Pinpoint the cell where the given text exists, returning its (X, Y) midpoint coordinate. 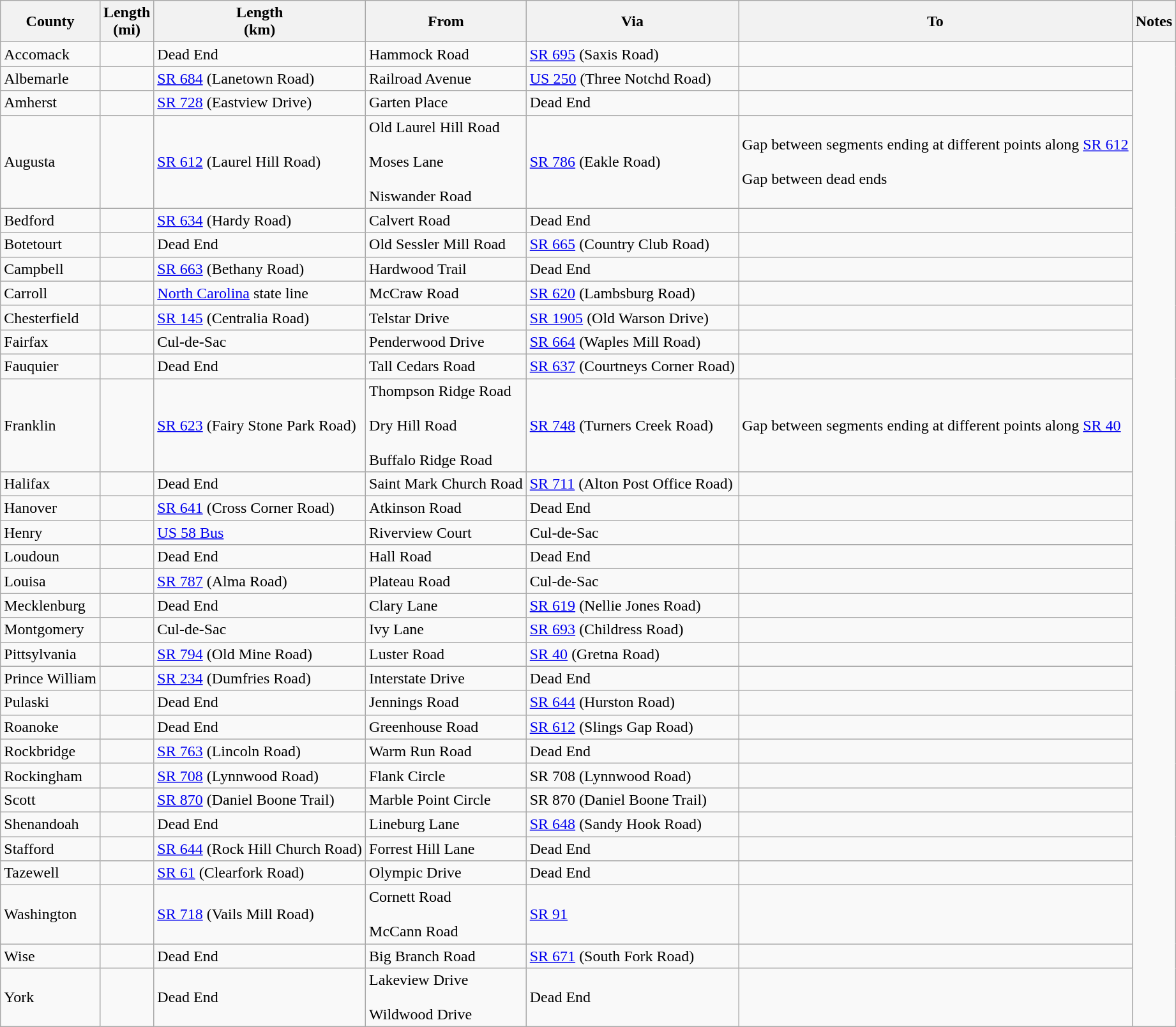
Forrest Hill Lane (446, 849)
Hardwood Trail (446, 269)
US 250 (Three Notchd Road) (632, 79)
Amherst (50, 103)
Warm Run Road (446, 751)
Old Laurel Hill RoadMoses LaneNiswander Road (446, 162)
Jennings Road (446, 703)
SR 684 (Lanetown Road) (260, 79)
Bedford (50, 220)
SR 620 (Lambsburg Road) (632, 293)
SR 786 (Eakle Road) (632, 162)
Greenhouse Road (446, 727)
Length(km) (260, 22)
Thompson Ridge RoadDry Hill RoadBuffalo Ridge Road (446, 425)
SR 728 (Eastview Drive) (260, 103)
SR 91 (632, 915)
SR 145 (Centralia Road) (260, 317)
Garten Place (446, 103)
Marble Point Circle (446, 800)
Augusta (50, 162)
SR 787 (Alma Road) (260, 581)
SR 40 (Gretna Road) (632, 654)
Franklin (50, 425)
SR 663 (Bethany Road) (260, 269)
County (50, 22)
Accomack (50, 54)
SR 644 (Hurston Road) (632, 703)
Penderwood Drive (446, 342)
Interstate Drive (446, 678)
SR 612 (Laurel Hill Road) (260, 162)
SR 644 (Rock Hill Church Road) (260, 849)
SR 1905 (Old Warson Drive) (632, 317)
Hammock Road (446, 54)
Fauquier (50, 366)
Plateau Road (446, 581)
Pittsylvania (50, 654)
SR 634 (Hardy Road) (260, 220)
Notes (1154, 22)
Prince William (50, 678)
Montgomery (50, 630)
Luster Road (446, 654)
Flank Circle (446, 775)
Botetourt (50, 245)
McCraw Road (446, 293)
SR 234 (Dumfries Road) (260, 678)
Rockingham (50, 775)
York (50, 998)
SR 695 (Saxis Road) (632, 54)
Calvert Road (446, 220)
Halifax (50, 484)
SR 665 (Country Club Road) (632, 245)
SR 664 (Waples Mill Road) (632, 342)
Gap between segments ending at different points along SR 40 (936, 425)
SR 623 (Fairy Stone Park Road) (260, 425)
SR 637 (Courtneys Corner Road) (632, 366)
Louisa (50, 581)
Scott (50, 800)
Loudoun (50, 557)
Fairfax (50, 342)
SR 794 (Old Mine Road) (260, 654)
Henry (50, 533)
Hall Road (446, 557)
Carroll (50, 293)
SR 648 (Sandy Hook Road) (632, 824)
Clary Lane (446, 605)
Lakeview DriveWildwood Drive (446, 998)
SR 671 (South Fork Road) (632, 956)
Tall Cedars Road (446, 366)
SR 718 (Vails Mill Road) (260, 915)
Roanoke (50, 727)
SR 748 (Turners Creek Road) (632, 425)
From (446, 22)
Old Sessler Mill Road (446, 245)
SR 711 (Alton Post Office Road) (632, 484)
Chesterfield (50, 317)
SR 61 (Clearfork Road) (260, 873)
US 58 Bus (260, 533)
Olympic Drive (446, 873)
SR 693 (Childress Road) (632, 630)
SR 612 (Slings Gap Road) (632, 727)
North Carolina state line (260, 293)
Campbell (50, 269)
Ivy Lane (446, 630)
Pulaski (50, 703)
Rockbridge (50, 751)
Atkinson Road (446, 508)
Tazewell (50, 873)
Gap between segments ending at different points along SR 612Gap between dead ends (936, 162)
Hanover (50, 508)
To (936, 22)
Railroad Avenue (446, 79)
Riverview Court (446, 533)
Big Branch Road (446, 956)
Mecklenburg (50, 605)
SR 641 (Cross Corner Road) (260, 508)
Cornett RoadMcCann Road (446, 915)
Wise (50, 956)
Lineburg Lane (446, 824)
Saint Mark Church Road (446, 484)
Via (632, 22)
SR 619 (Nellie Jones Road) (632, 605)
Length(mi) (126, 22)
Albemarle (50, 79)
Stafford (50, 849)
Telstar Drive (446, 317)
Washington (50, 915)
Shenandoah (50, 824)
SR 763 (Lincoln Road) (260, 751)
